For the text-containing cell, return its midpoint in [X, Y] coordinate format. 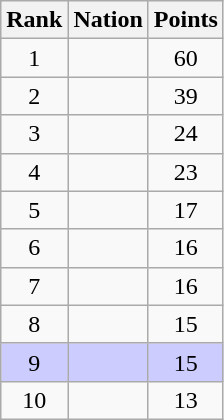
3 [34, 134]
Nation [108, 20]
10 [34, 400]
5 [34, 210]
Points [186, 20]
13 [186, 400]
4 [34, 172]
6 [34, 248]
1 [34, 58]
17 [186, 210]
7 [34, 286]
60 [186, 58]
9 [34, 362]
8 [34, 324]
Rank [34, 20]
23 [186, 172]
24 [186, 134]
2 [34, 96]
39 [186, 96]
